Search for the cell housing the specified text and yield its (X, Y) center coordinate. 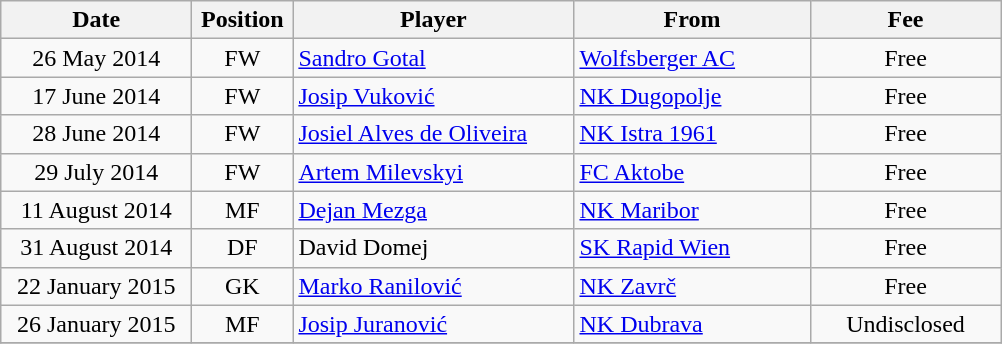
Fee (906, 20)
Dejan Mezga (434, 210)
SK Rapid Wien (692, 248)
Marko Ranilović (434, 286)
Undisclosed (906, 324)
26 May 2014 (96, 58)
Josiel Alves de Oliveira (434, 134)
17 June 2014 (96, 96)
DF (242, 248)
GK (242, 286)
NK Dugopolje (692, 96)
NK Maribor (692, 210)
NK Istra 1961 (692, 134)
NK Dubrava (692, 324)
22 January 2015 (96, 286)
Sandro Gotal (434, 58)
29 July 2014 (96, 172)
Artem Milevskyi (434, 172)
Date (96, 20)
31 August 2014 (96, 248)
NK Zavrč (692, 286)
FC Aktobe (692, 172)
Position (242, 20)
26 January 2015 (96, 324)
11 August 2014 (96, 210)
Wolfsberger AC (692, 58)
Player (434, 20)
Josip Juranović (434, 324)
David Domej (434, 248)
From (692, 20)
Josip Vuković (434, 96)
28 June 2014 (96, 134)
